Provide the (X, Y) coordinate of the cell's center where the given text is located.  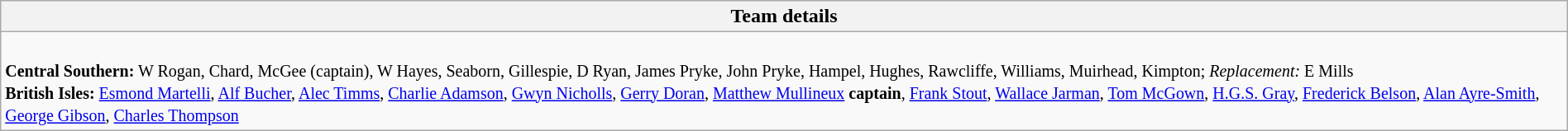
Team details (784, 16)
